Scan for the cell matching the given text and deliver its (X, Y) coordinate at center. 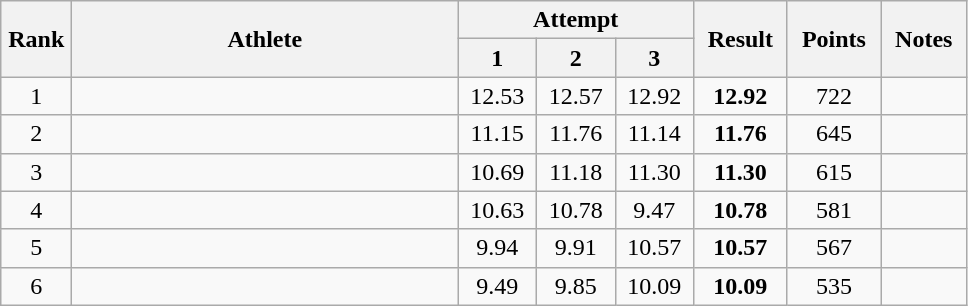
722 (834, 96)
6 (36, 286)
11.18 (576, 172)
567 (834, 248)
9.94 (498, 248)
581 (834, 210)
12.53 (498, 96)
10.69 (498, 172)
535 (834, 286)
9.85 (576, 286)
9.49 (498, 286)
Attempt (576, 20)
12.57 (576, 96)
9.47 (654, 210)
Result (741, 39)
5 (36, 248)
Points (834, 39)
Notes (924, 39)
11.15 (498, 134)
Rank (36, 39)
645 (834, 134)
Athlete (265, 39)
9.91 (576, 248)
10.63 (498, 210)
615 (834, 172)
11.14 (654, 134)
4 (36, 210)
